Output the (x, y) coordinate of the center of the cell containing the given text.  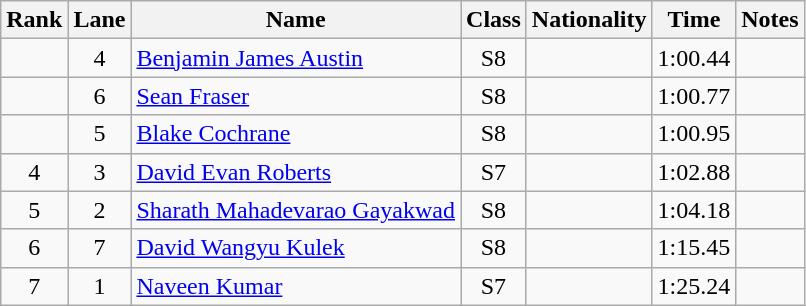
David Evan Roberts (296, 172)
1:00.44 (694, 58)
2 (100, 210)
Notes (770, 20)
1:02.88 (694, 172)
Rank (34, 20)
3 (100, 172)
1:04.18 (694, 210)
Time (694, 20)
Sharath Mahadevarao Gayakwad (296, 210)
Blake Cochrane (296, 134)
Naveen Kumar (296, 286)
Name (296, 20)
Class (494, 20)
1:15.45 (694, 248)
1:00.77 (694, 96)
1 (100, 286)
1:00.95 (694, 134)
David Wangyu Kulek (296, 248)
Benjamin James Austin (296, 58)
Sean Fraser (296, 96)
1:25.24 (694, 286)
Lane (100, 20)
Nationality (589, 20)
